Find where the given text appears and provide that cell's center as [x, y] coordinate. 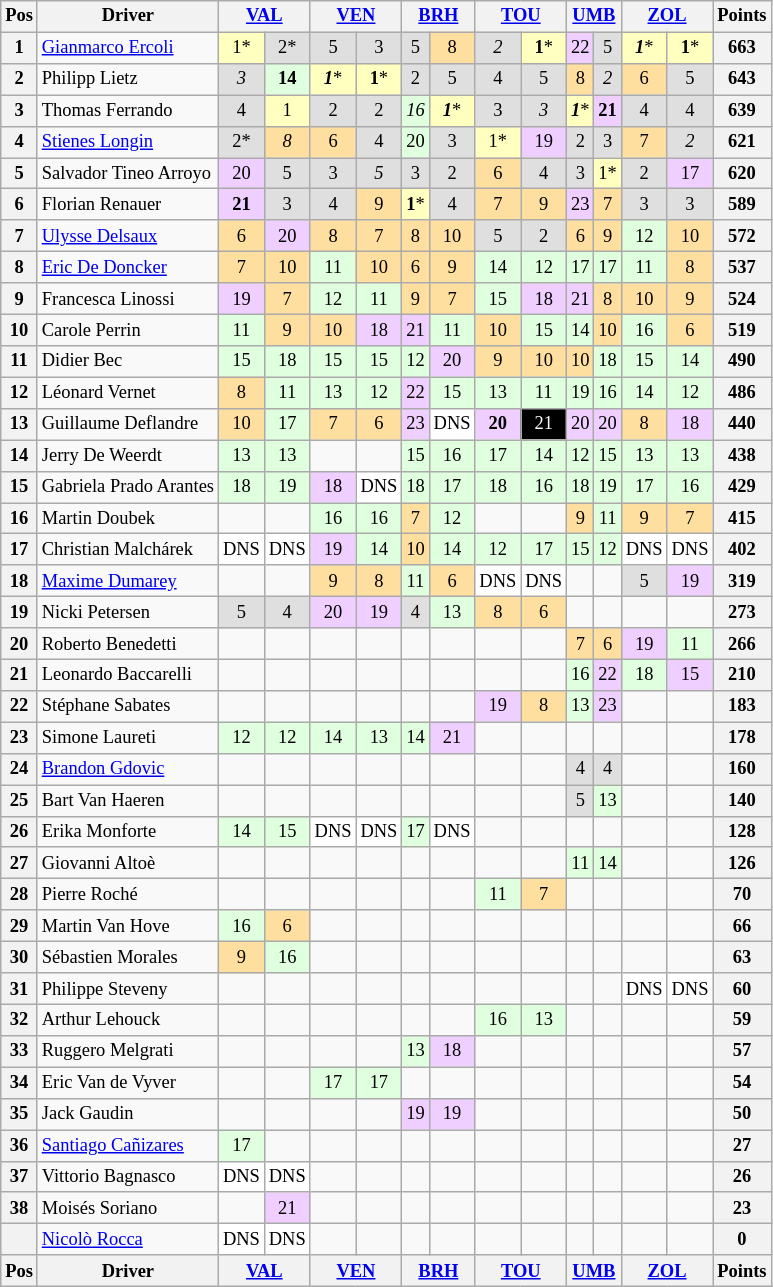
24 [20, 770]
Léonard Vernet [128, 392]
66 [742, 926]
Guillaume Deflandre [128, 424]
438 [742, 456]
589 [742, 204]
Nicki Petersen [128, 612]
Salvador Tineo Arroyo [128, 174]
57 [742, 1052]
32 [20, 1020]
639 [742, 110]
519 [742, 330]
60 [742, 988]
140 [742, 800]
50 [742, 1114]
Leonardo Baccarelli [128, 676]
440 [742, 424]
29 [20, 926]
59 [742, 1020]
490 [742, 362]
319 [742, 582]
Gianmarco Ercoli [128, 48]
Giovanni Altoè [128, 864]
Bart Van Haeren [128, 800]
Santiago Cañizares [128, 1146]
Didier Bec [128, 362]
38 [20, 1208]
28 [20, 894]
Ruggero Melgrati [128, 1052]
Francesca Linossi [128, 298]
37 [20, 1176]
36 [20, 1146]
63 [742, 958]
620 [742, 174]
Ulysse Delsaux [128, 236]
Martin Van Hove [128, 926]
34 [20, 1082]
Brandon Gdovic [128, 770]
Philippe Steveny [128, 988]
266 [742, 644]
Thomas Ferrando [128, 110]
Jack Gaudin [128, 1114]
415 [742, 518]
70 [742, 894]
Florian Renauer [128, 204]
Pierre Roché [128, 894]
Moisés Soriano [128, 1208]
31 [20, 988]
429 [742, 486]
Vittorio Bagnasco [128, 1176]
Jerry De Weerdt [128, 456]
Martin Doubek [128, 518]
572 [742, 236]
25 [20, 800]
30 [20, 958]
Roberto Benedetti [128, 644]
Simone Laureti [128, 738]
537 [742, 268]
Philipp Lietz [128, 80]
273 [742, 612]
160 [742, 770]
402 [742, 550]
Stienes Longin [128, 142]
524 [742, 298]
Nicolò Rocca [128, 1240]
Eric De Doncker [128, 268]
621 [742, 142]
Arthur Lehouck [128, 1020]
643 [742, 80]
0 [742, 1240]
54 [742, 1082]
Sébastien Morales [128, 958]
33 [20, 1052]
210 [742, 676]
Erika Monforte [128, 832]
126 [742, 864]
Christian Malchárek [128, 550]
183 [742, 706]
663 [742, 48]
Eric Van de Vyver [128, 1082]
178 [742, 738]
486 [742, 392]
Maxime Dumarey [128, 582]
Stéphane Sabates [128, 706]
128 [742, 832]
Carole Perrin [128, 330]
35 [20, 1114]
Gabriela Prado Arantes [128, 486]
